For the text-containing cell, return its midpoint in [x, y] coordinate format. 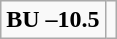
BU –10.5 [53, 19]
